Identify which cell holds the provided text, then report its [X, Y] central coordinate. 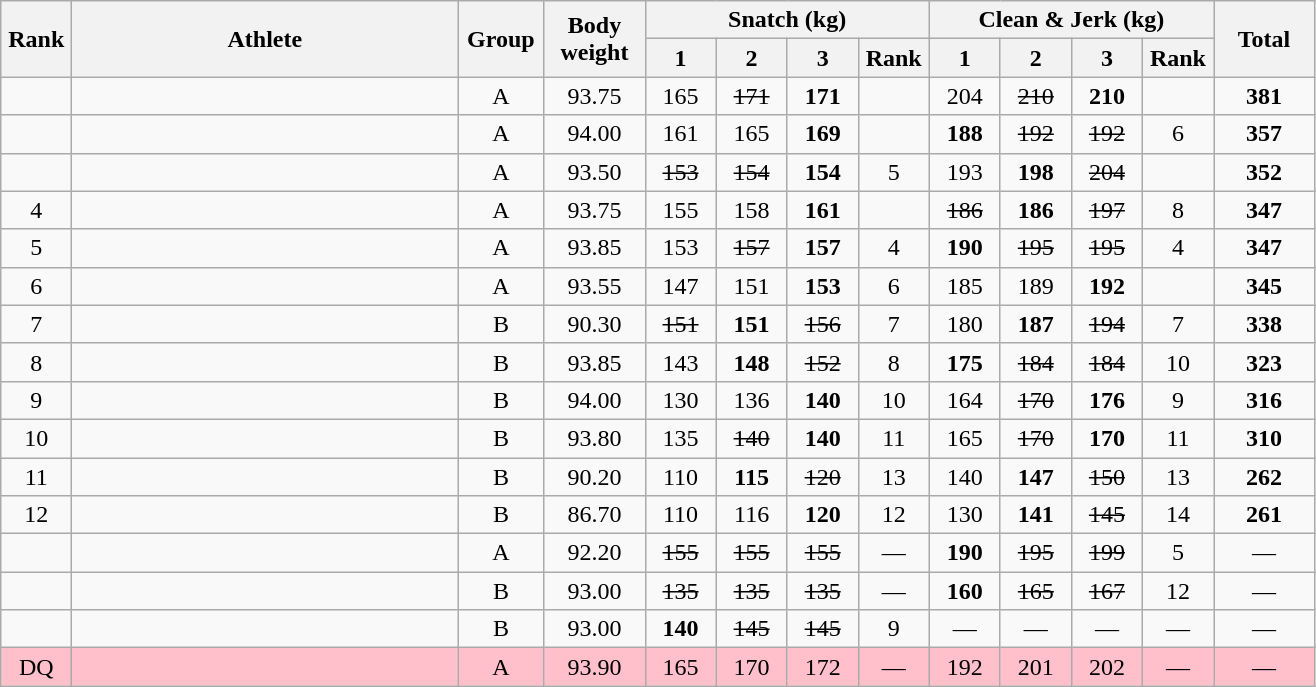
150 [1106, 477]
198 [1036, 172]
345 [1264, 286]
261 [1264, 515]
115 [752, 477]
136 [752, 400]
188 [964, 134]
338 [1264, 324]
189 [1036, 286]
180 [964, 324]
176 [1106, 400]
Total [1264, 39]
Body weight [594, 39]
Snatch (kg) [787, 20]
93.80 [594, 438]
152 [822, 362]
381 [1264, 96]
14 [1178, 515]
172 [822, 667]
93.55 [594, 286]
193 [964, 172]
143 [680, 362]
148 [752, 362]
201 [1036, 667]
DQ [36, 667]
197 [1106, 210]
90.20 [594, 477]
Clean & Jerk (kg) [1071, 20]
167 [1106, 591]
Athlete [265, 39]
175 [964, 362]
352 [1264, 172]
90.30 [594, 324]
323 [1264, 362]
316 [1264, 400]
169 [822, 134]
158 [752, 210]
116 [752, 515]
199 [1106, 553]
160 [964, 591]
187 [1036, 324]
93.90 [594, 667]
262 [1264, 477]
156 [822, 324]
202 [1106, 667]
Group [501, 39]
141 [1036, 515]
86.70 [594, 515]
357 [1264, 134]
92.20 [594, 553]
185 [964, 286]
194 [1106, 324]
164 [964, 400]
93.50 [594, 172]
310 [1264, 438]
